Determine the (x, y) coordinate at the center of the cell enclosing the given text.  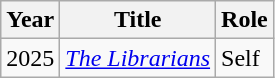
Role (245, 20)
2025 (30, 58)
Self (245, 58)
Title (138, 20)
Year (30, 20)
The Librarians (138, 58)
